Locate the cell with the specified text and output its [x, y] center coordinate. 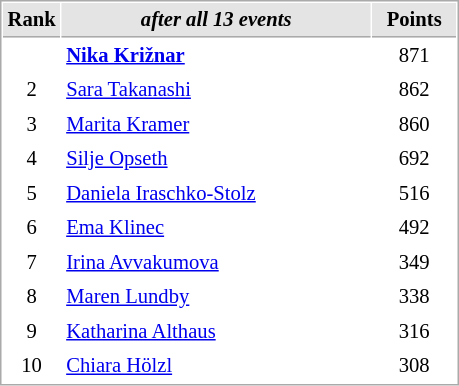
Sara Takanashi [216, 90]
Nika Križnar [216, 56]
Maren Lundby [216, 296]
862 [414, 90]
Ema Klinec [216, 228]
Points [414, 20]
Irina Avvakumova [216, 262]
2 [32, 90]
3 [32, 124]
492 [414, 228]
after all 13 events [216, 20]
8 [32, 296]
Katharina Althaus [216, 332]
871 [414, 56]
Daniela Iraschko-Stolz [216, 194]
Chiara Hölzl [216, 366]
316 [414, 332]
692 [414, 158]
860 [414, 124]
10 [32, 366]
308 [414, 366]
7 [32, 262]
4 [32, 158]
5 [32, 194]
Silje Opseth [216, 158]
Marita Kramer [216, 124]
6 [32, 228]
516 [414, 194]
Rank [32, 20]
349 [414, 262]
9 [32, 332]
338 [414, 296]
